Pinpoint the cell where the given text exists, returning its [x, y] midpoint coordinate. 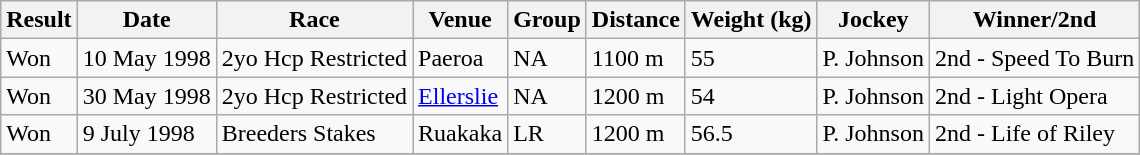
Race [314, 20]
Winner/2nd [1034, 20]
2nd - Light Opera [1034, 96]
Group [548, 20]
Paeroa [460, 58]
56.5 [751, 134]
55 [751, 58]
30 May 1998 [146, 96]
Breeders Stakes [314, 134]
10 May 1998 [146, 58]
1100 m [636, 58]
Ellerslie [460, 96]
LR [548, 134]
54 [751, 96]
Distance [636, 20]
Jockey [873, 20]
Date [146, 20]
9 July 1998 [146, 134]
2nd - Life of Riley [1034, 134]
2nd - Speed To Burn [1034, 58]
Ruakaka [460, 134]
Venue [460, 20]
Result [39, 20]
Weight (kg) [751, 20]
